Scan for the cell matching the given text and deliver its [x, y] coordinate at center. 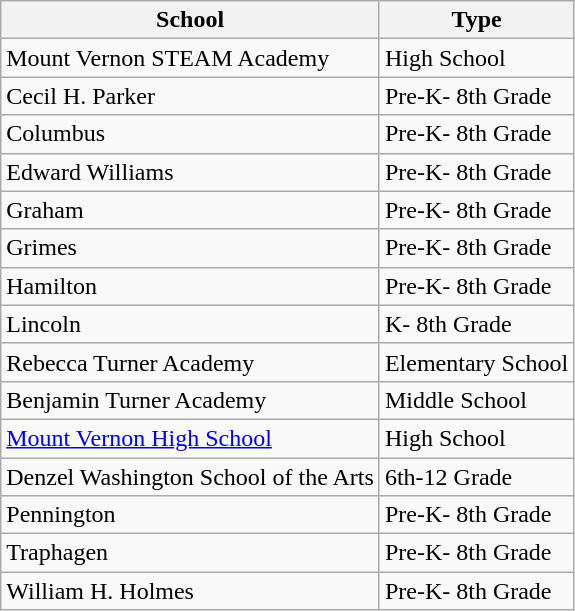
Mount Vernon STEAM Academy [190, 58]
Lincoln [190, 324]
Graham [190, 210]
Type [476, 20]
K- 8th Grade [476, 324]
Denzel Washington School of the Arts [190, 477]
William H. Holmes [190, 591]
Grimes [190, 248]
Cecil H. Parker [190, 96]
Middle School [476, 400]
Mount Vernon High School [190, 438]
Columbus [190, 134]
Traphagen [190, 553]
Edward Williams [190, 172]
6th-12 Grade [476, 477]
School [190, 20]
Hamilton [190, 286]
Pennington [190, 515]
Benjamin Turner Academy [190, 400]
Rebecca Turner Academy [190, 362]
Elementary School [476, 362]
